Return the (X, Y) coordinate for the center point of the cell that contains the specified text.  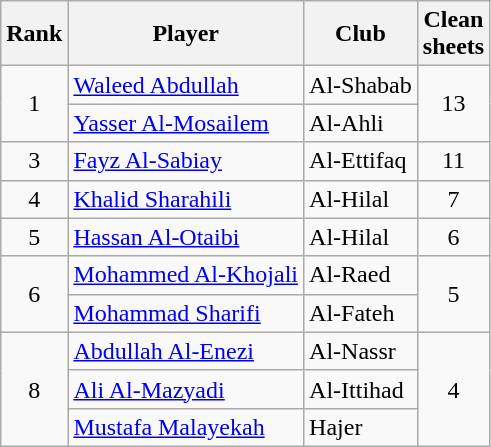
Waleed Abdullah (186, 85)
Cleansheets (453, 34)
Fayz Al-Sabiay (186, 161)
11 (453, 161)
Hassan Al-Otaibi (186, 237)
Al-Ettifaq (361, 161)
Al-Nassr (361, 351)
13 (453, 104)
Al-Ahli (361, 123)
Player (186, 34)
Al-Ittihad (361, 389)
8 (34, 389)
Ali Al-Mazyadi (186, 389)
Mustafa Malayekah (186, 427)
Abdullah Al-Enezi (186, 351)
Mohammad Sharifi (186, 313)
7 (453, 199)
Khalid Sharahili (186, 199)
3 (34, 161)
Al-Fateh (361, 313)
Al-Shabab (361, 85)
Yasser Al-Mosailem (186, 123)
Club (361, 34)
Hajer (361, 427)
Mohammed Al-Khojali (186, 275)
1 (34, 104)
Al-Raed (361, 275)
Rank (34, 34)
